Determine the (x, y) coordinate at the center of the cell enclosing the given text.  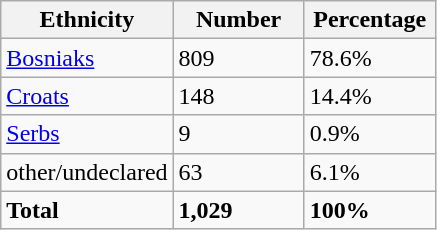
148 (238, 96)
9 (238, 134)
63 (238, 172)
Number (238, 20)
Total (87, 210)
Croats (87, 96)
6.1% (370, 172)
809 (238, 58)
14.4% (370, 96)
Bosniaks (87, 58)
78.6% (370, 58)
100% (370, 210)
other/undeclared (87, 172)
Ethnicity (87, 20)
Percentage (370, 20)
0.9% (370, 134)
1,029 (238, 210)
Serbs (87, 134)
